Identify which cell holds the provided text, then report its [X, Y] central coordinate. 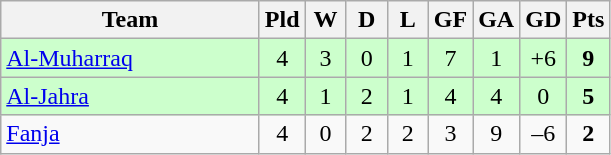
Team [130, 20]
–6 [544, 134]
D [366, 20]
L [408, 20]
Fanja [130, 134]
W [326, 20]
Al-Jahra [130, 96]
GF [450, 20]
Pld [282, 20]
GD [544, 20]
7 [450, 58]
Al-Muharraq [130, 58]
5 [588, 96]
Pts [588, 20]
+6 [544, 58]
GA [496, 20]
